Determine the (x, y) coordinate at the center of the cell enclosing the given text.  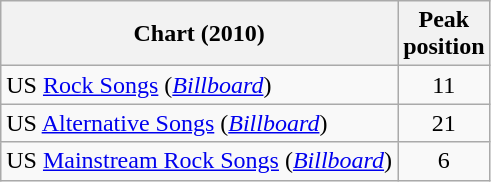
Peakposition (444, 34)
US Mainstream Rock Songs (Billboard) (200, 161)
21 (444, 123)
11 (444, 85)
US Rock Songs (Billboard) (200, 85)
US Alternative Songs (Billboard) (200, 123)
Chart (2010) (200, 34)
6 (444, 161)
